Find where the given text appears and provide that cell's center as [x, y] coordinate. 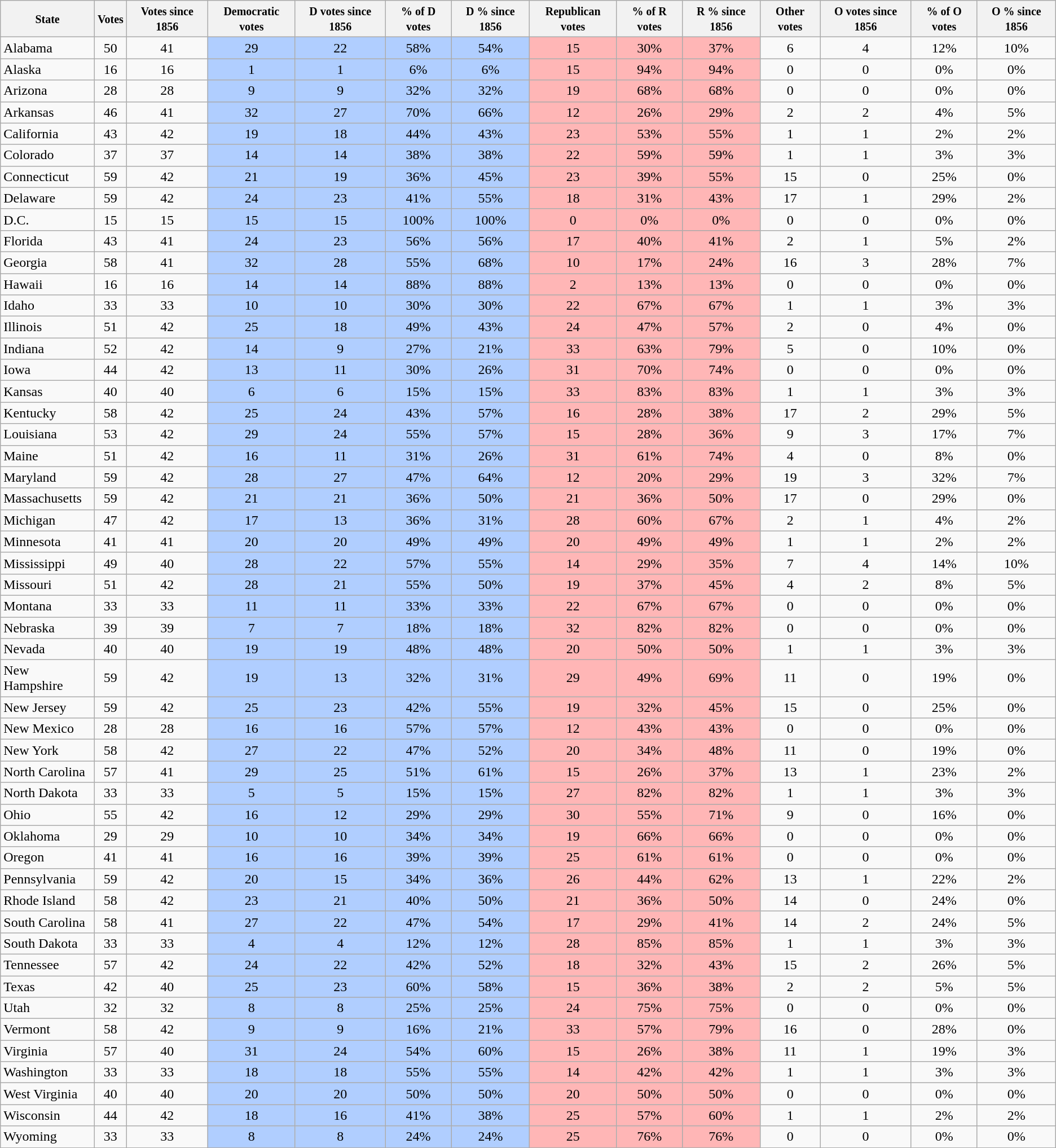
Ohio [47, 815]
Votes [111, 19]
Maryland [47, 477]
49 [111, 563]
20% [650, 477]
Louisiana [47, 434]
Washington [47, 1072]
Massachusetts [47, 499]
35% [721, 563]
Nevada [47, 649]
Tennessee [47, 965]
Florida [47, 241]
55 [111, 815]
50 [111, 48]
Idaho [47, 306]
Other votes [790, 19]
% of R votes [650, 19]
Alabama [47, 48]
22% [944, 879]
23% [944, 772]
Oklahoma [47, 836]
Georgia [47, 262]
Alaska [47, 69]
Arkansas [47, 112]
46 [111, 112]
Montana [47, 606]
North Carolina [47, 772]
D votes since 1856 [340, 19]
30 [573, 815]
62% [721, 879]
South Carolina [47, 922]
71% [721, 815]
53 [111, 434]
New Mexico [47, 729]
Oregon [47, 857]
Utah [47, 1008]
69% [721, 678]
Colorado [47, 155]
Vermont [47, 1030]
Minnesota [47, 542]
Rhode Island [47, 900]
Wyoming [47, 1137]
Mississippi [47, 563]
% of D votes [419, 19]
Maine [47, 456]
Connecticut [47, 177]
North Dakota [47, 793]
Indiana [47, 349]
% of O votes [944, 19]
R % since 1856 [721, 19]
State [47, 19]
Arizona [47, 91]
D.C. [47, 219]
Kentucky [47, 413]
O % since 1856 [1017, 19]
Votes since 1856 [167, 19]
Democratic votes [252, 19]
Missouri [47, 584]
Pennsylvania [47, 879]
26 [573, 879]
52 [111, 349]
47 [111, 520]
D % since 1856 [490, 19]
Wisconsin [47, 1115]
Kansas [47, 392]
O votes since 1856 [865, 19]
Virginia [47, 1051]
Delaware [47, 198]
63% [650, 349]
Texas [47, 987]
64% [490, 477]
California [47, 134]
51% [419, 772]
New Hampshire [47, 678]
27% [419, 349]
New Jersey [47, 707]
14% [944, 563]
Iowa [47, 370]
New York [47, 750]
Michigan [47, 520]
Nebraska [47, 628]
Republican votes [573, 19]
South Dakota [47, 943]
Hawaii [47, 284]
Illinois [47, 327]
53% [650, 134]
West Virginia [47, 1094]
